Capture the cell that displays the provided text and extract its (X, Y) central coordinate. 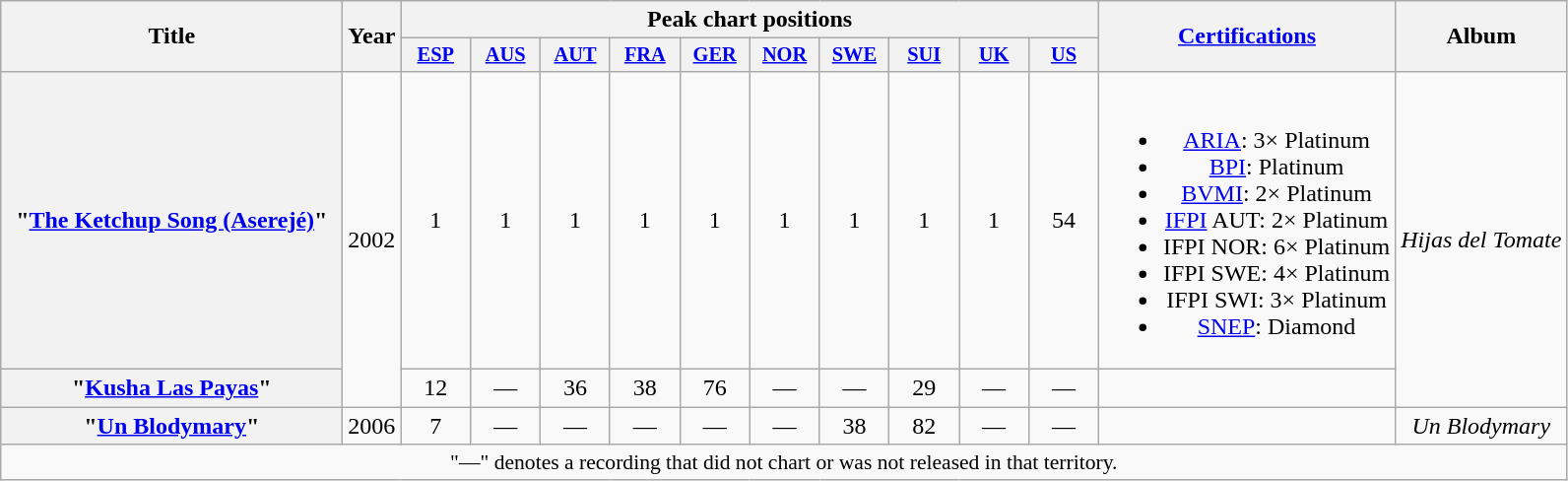
UK (995, 55)
2006 (372, 426)
Certifications (1247, 36)
36 (575, 388)
Title (171, 36)
Year (372, 36)
2002 (372, 239)
12 (435, 388)
54 (1064, 220)
"The Ketchup Song (Aserejé)" (171, 220)
US (1064, 55)
SUI (924, 55)
Peak chart positions (751, 20)
29 (924, 388)
82 (924, 426)
GER (715, 55)
FRA (644, 55)
NOR (784, 55)
Un Blodymary (1481, 426)
Hijas del Tomate (1481, 239)
Album (1481, 36)
"Un Blodymary" (171, 426)
76 (715, 388)
ESP (435, 55)
7 (435, 426)
AUS (506, 55)
ARIA: 3× PlatinumBPI: PlatinumBVMI: 2× PlatinumIFPI AUT: 2× PlatinumIFPI NOR: 6× PlatinumIFPI SWE: 4× PlatinumIFPI SWI: 3× PlatinumSNEP: Diamond (1247, 220)
"—" denotes a recording that did not chart or was not released in that territory. (784, 462)
SWE (855, 55)
AUT (575, 55)
"Kusha Las Payas" (171, 388)
